Scan for the cell matching the given text and deliver its (x, y) coordinate at center. 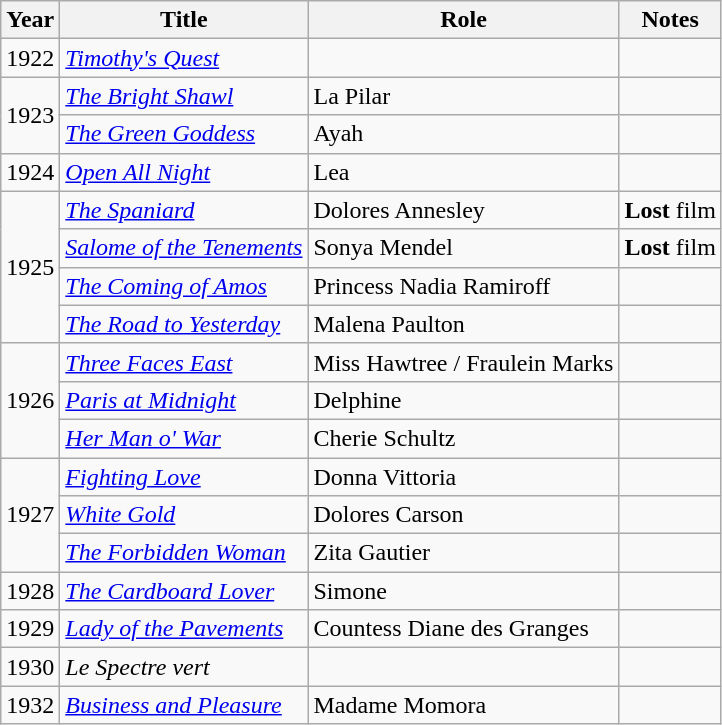
The Spaniard (184, 210)
Zita Gautier (464, 553)
1929 (30, 629)
Sonya Mendel (464, 248)
The Cardboard Lover (184, 591)
Salome of the Tenements (184, 248)
Malena Paulton (464, 324)
Timothy's Quest (184, 58)
1925 (30, 267)
The Road to Yesterday (184, 324)
Open All Night (184, 172)
Princess Nadia Ramiroff (464, 286)
Dolores Annesley (464, 210)
Role (464, 20)
1923 (30, 115)
White Gold (184, 515)
Dolores Carson (464, 515)
Lady of the Pavements (184, 629)
1924 (30, 172)
1932 (30, 705)
Lea (464, 172)
Paris at Midnight (184, 400)
Delphine (464, 400)
Year (30, 20)
1930 (30, 667)
The Forbidden Woman (184, 553)
The Coming of Amos (184, 286)
Le Spectre vert (184, 667)
Madame Momora (464, 705)
The Green Goddess (184, 134)
Countess Diane des Granges (464, 629)
The Bright Shawl (184, 96)
1928 (30, 591)
Notes (670, 20)
Simone (464, 591)
1927 (30, 515)
Fighting Love (184, 477)
Title (184, 20)
La Pilar (464, 96)
Her Man o' War (184, 438)
1926 (30, 400)
Miss Hawtree / Fraulein Marks (464, 362)
Cherie Schultz (464, 438)
Three Faces East (184, 362)
Ayah (464, 134)
Business and Pleasure (184, 705)
1922 (30, 58)
Donna Vittoria (464, 477)
